From the cell containing the given text, extract its center point as [x, y] coordinate. 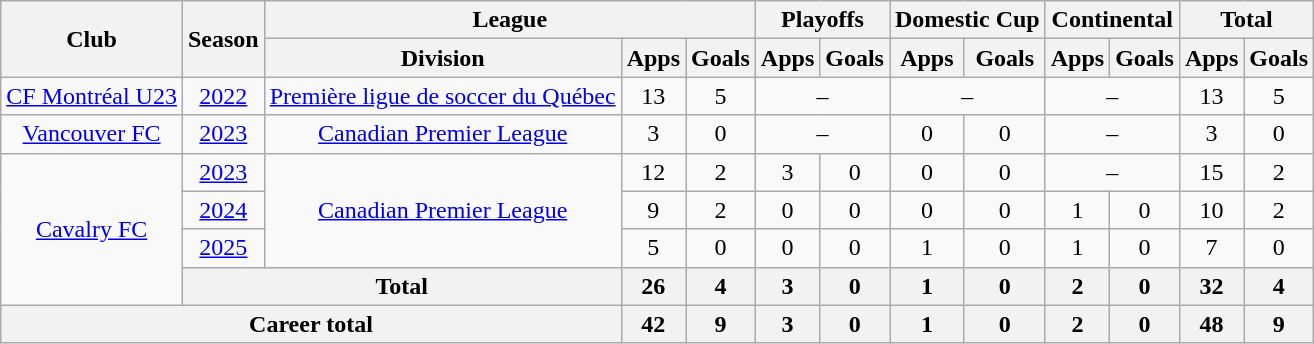
48 [1211, 324]
2024 [223, 210]
Cavalry FC [92, 229]
Continental [1112, 20]
2025 [223, 248]
26 [653, 286]
Season [223, 39]
12 [653, 172]
Division [442, 58]
Career total [311, 324]
Club [92, 39]
League [510, 20]
2022 [223, 96]
32 [1211, 286]
7 [1211, 248]
Domestic Cup [968, 20]
Playoffs [822, 20]
CF Montréal U23 [92, 96]
Vancouver FC [92, 134]
42 [653, 324]
Première ligue de soccer du Québec [442, 96]
10 [1211, 210]
15 [1211, 172]
